Find where the given text appears and provide that cell's center as (x, y) coordinate. 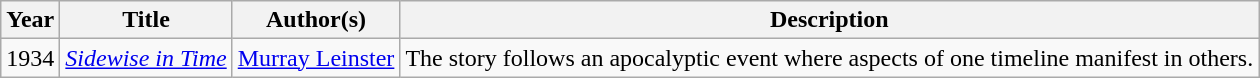
Author(s) (316, 20)
Murray Leinster (316, 58)
The story follows an apocalyptic event where aspects of one timeline manifest in others. (830, 58)
Title (146, 20)
Description (830, 20)
Year (30, 20)
Sidewise in Time (146, 58)
1934 (30, 58)
